For the text-containing cell, return its midpoint in (X, Y) coordinate format. 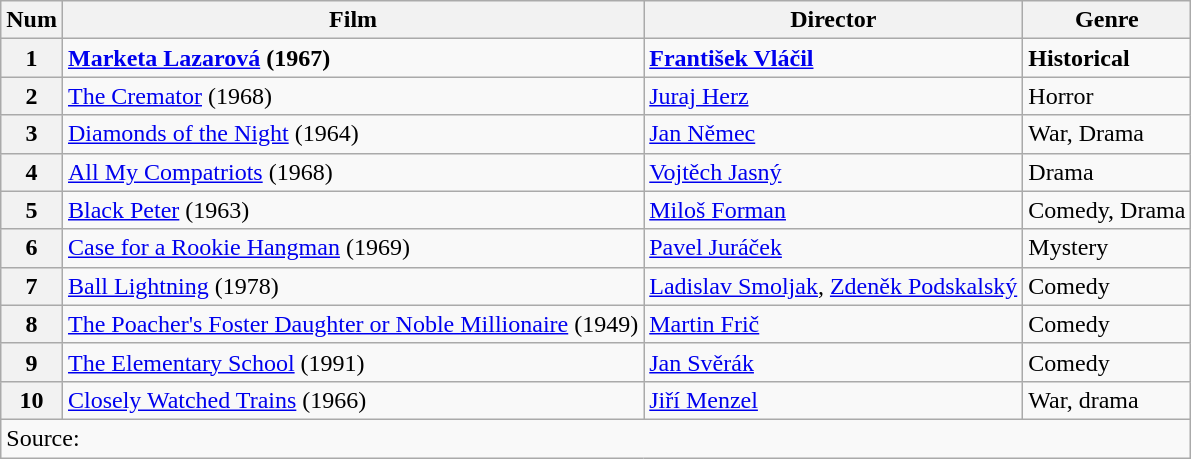
Case for a Rookie Hangman (1969) (352, 248)
1 (32, 58)
3 (32, 134)
Jan Němec (834, 134)
6 (32, 248)
2 (32, 96)
Historical (1107, 58)
Num (32, 20)
Black Peter (1963) (352, 210)
Pavel Juráček (834, 248)
Film (352, 20)
Drama (1107, 172)
War, drama (1107, 400)
Vojtěch Jasný (834, 172)
Genre (1107, 20)
8 (32, 324)
All My Compatriots (1968) (352, 172)
Ladislav Smoljak, Zdeněk Podskalský (834, 286)
9 (32, 362)
Miloš Forman (834, 210)
Ball Lightning (1978) (352, 286)
František Vláčil (834, 58)
Mystery (1107, 248)
Juraj Herz (834, 96)
Horror (1107, 96)
The Poacher's Foster Daughter or Noble Millionaire (1949) (352, 324)
Martin Frič (834, 324)
Comedy, Drama (1107, 210)
Diamonds of the Night (1964) (352, 134)
10 (32, 400)
Closely Watched Trains (1966) (352, 400)
Marketa Lazarová (1967) (352, 58)
7 (32, 286)
The Elementary School (1991) (352, 362)
Jiří Menzel (834, 400)
War, Drama (1107, 134)
4 (32, 172)
Source: (596, 438)
5 (32, 210)
Director (834, 20)
Jan Svěrák (834, 362)
The Cremator (1968) (352, 96)
